Determine the (X, Y) coordinate at the center of the cell enclosing the given text.  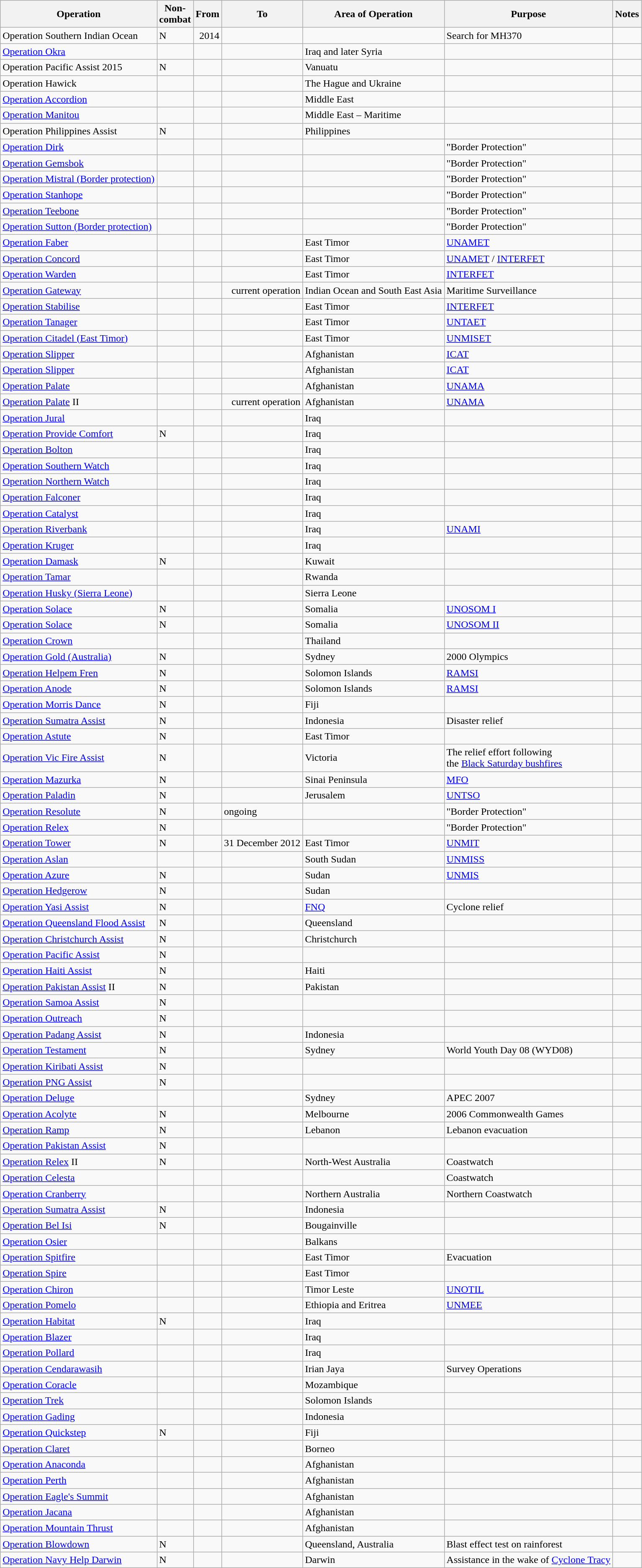
2006 Commonwealth Games (529, 1114)
Search for MH370 (529, 36)
Indian Ocean and South East Asia (373, 290)
Operation Gateway (79, 290)
Operation Navy Help Darwin (79, 1560)
Operation Paladin (79, 796)
Operation Spitfire (79, 1257)
Melbourne (373, 1114)
APEC 2007 (529, 1098)
Operation Provide Comfort (79, 434)
Borneo (373, 1448)
Operation Claret (79, 1448)
Operation Yasi Assist (79, 907)
Operation Morris Dance (79, 704)
Operation Blazer (79, 1337)
Operation Gold (Australia) (79, 657)
Operation Pakistan Assist (79, 1146)
Operation Relex (79, 827)
From (207, 14)
Operation Sutton (Border protection) (79, 227)
Kuwait (373, 561)
UNAMET (529, 243)
Lebanon (373, 1130)
UNAMET / INTERFET (529, 259)
Middle East (373, 99)
Operation Deluge (79, 1098)
The Hague and Ukraine (373, 83)
UNMIS (529, 875)
Operation Astute (79, 737)
Darwin (373, 1560)
Evacuation (529, 1257)
Haiti (373, 970)
Rwanda (373, 577)
Operation Trek (79, 1401)
2000 Olympics (529, 657)
2014 (207, 36)
Operation Warden (79, 275)
Operation Chiron (79, 1289)
Operation Kiribati Assist (79, 1066)
Operation Citadel (East Timor) (79, 338)
Bougainville (373, 1225)
Timor Leste (373, 1289)
Operation Perth (79, 1480)
UNOTIL (529, 1289)
Middle East – Maritime (373, 115)
UNMISET (529, 338)
Cyclone relief (529, 907)
Operation Palate (79, 386)
Operation Bel Isi (79, 1225)
Operation Hedgerow (79, 891)
Northern Australia (373, 1193)
Operation Dirk (79, 147)
South Sudan (373, 859)
Operation Damask (79, 561)
Northern Coastwatch (529, 1193)
Operation Blowdown (79, 1544)
Operation Outreach (79, 1019)
UNMEE (529, 1305)
Pakistan (373, 986)
Victoria (373, 758)
Thailand (373, 641)
World Youth Day 08 (WYD08) (529, 1050)
Operation Jacana (79, 1512)
Operation Tamar (79, 577)
Operation Anode (79, 688)
Lebanon evacuation (529, 1130)
Operation Vic Fire Assist (79, 758)
Operation Pollard (79, 1353)
Operation Accordion (79, 99)
Operation Falconer (79, 498)
Operation Habitat (79, 1321)
Operation Mountain Thrust (79, 1528)
Sinai Peninsula (373, 780)
Operation Eagle's Summit (79, 1496)
Operation Ramp (79, 1130)
Jerusalem (373, 796)
Operation Pomelo (79, 1305)
Operation Teebone (79, 210)
Operation Resolute (79, 811)
Blast effect test on rainforest (529, 1544)
Operation Relex II (79, 1162)
North-West Australia (373, 1162)
Operation Southern Indian Ocean (79, 36)
Operation Acolyte (79, 1114)
UNTSO (529, 796)
Operation Husky (Sierra Leone) (79, 593)
Operation Okra (79, 51)
Operation Padang Assist (79, 1034)
To (262, 14)
Operation Stanhope (79, 195)
Operation Quickstep (79, 1432)
31 December 2012 (262, 843)
The relief effort followingthe Black Saturday bushfires (529, 758)
Christchurch (373, 939)
Operation Northern Watch (79, 482)
UNMIT (529, 843)
Operation (79, 14)
Operation Haiti Assist (79, 970)
Operation Mazurka (79, 780)
FNQ (373, 907)
Operation PNG Assist (79, 1082)
Operation Cendarawasih (79, 1369)
Operation Riverbank (79, 529)
Operation Pacific Assist (79, 955)
Vanuatu (373, 67)
Operation Mistral (Border protection) (79, 179)
Operation Queensland Flood Assist (79, 923)
Operation Christchurch Assist (79, 939)
Mozambique (373, 1385)
Operation Stabilise (79, 306)
Philippines (373, 131)
Maritime Surveillance (529, 290)
Operation Kruger (79, 545)
Operation Samoa Assist (79, 1003)
Operation Gading (79, 1417)
Non-combat (175, 14)
UNTAET (529, 322)
Operation Pacific Assist 2015 (79, 67)
UNMISS (529, 859)
Area of Operation (373, 14)
Operation Pakistan Assist II (79, 986)
Operation Testament (79, 1050)
Assistance in the wake of Cyclone Tracy (529, 1560)
UNOSOM II (529, 625)
Operation Tanager (79, 322)
Operation Tower (79, 843)
Survey Operations (529, 1369)
Operation Celesta (79, 1178)
Operation Faber (79, 243)
Operation Hawick (79, 83)
Operation Manitou (79, 115)
Notes (627, 14)
Operation Philippines Assist (79, 131)
Ethiopia and Eritrea (373, 1305)
Operation Spire (79, 1273)
Purpose (529, 14)
Operation Concord (79, 259)
Operation Crown (79, 641)
Balkans (373, 1242)
Operation Aslan (79, 859)
UNOSOM I (529, 609)
Irian Jaya (373, 1369)
Operation Helpem Fren (79, 672)
Operation Azure (79, 875)
Operation Southern Watch (79, 466)
Queensland, Australia (373, 1544)
Sierra Leone (373, 593)
Operation Palate II (79, 402)
Operation Gemsbok (79, 163)
Operation Coracle (79, 1385)
Operation Jural (79, 418)
Operation Bolton (79, 449)
Disaster relief (529, 720)
Operation Catalyst (79, 513)
ongoing (262, 811)
Operation Anaconda (79, 1464)
Iraq and later Syria (373, 51)
UNAMI (529, 529)
MFO (529, 780)
Operation Osier (79, 1242)
Queensland (373, 923)
Operation Cranberry (79, 1193)
